Scan for the cell matching the given text and deliver its [X, Y] coordinate at center. 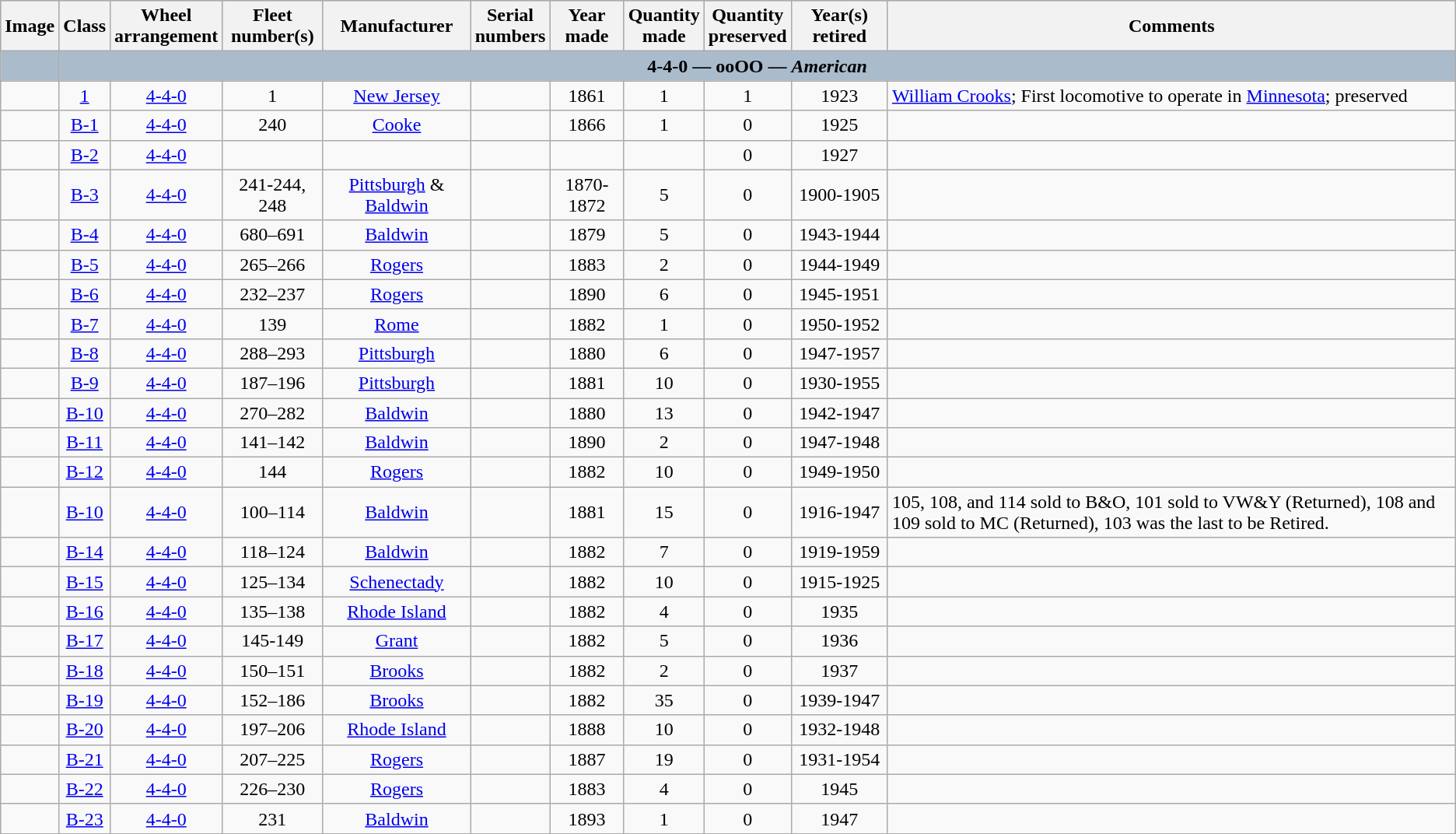
B-21 [85, 759]
144 [272, 472]
1916-1947 [839, 512]
Serialnumbers [510, 26]
1919-1959 [839, 552]
150–151 [272, 671]
B-3 [85, 194]
1879 [586, 235]
1930-1955 [839, 383]
1939-1947 [839, 700]
B-22 [85, 789]
15 [664, 512]
B-5 [85, 265]
1900-1905 [839, 194]
B-12 [85, 472]
1893 [586, 818]
197–206 [272, 730]
B-23 [85, 818]
B-8 [85, 353]
Year made [586, 26]
1861 [586, 96]
1947 [839, 818]
141–142 [272, 443]
B-6 [85, 294]
Class [85, 26]
Comments [1171, 26]
Cooke [397, 125]
1931-1954 [839, 759]
1945 [839, 789]
B-14 [85, 552]
B-17 [85, 641]
13 [664, 413]
125–134 [272, 582]
B-11 [85, 443]
New Jersey [397, 96]
1947-1957 [839, 353]
7 [664, 552]
William Crooks; First locomotive to operate in Minnesota; preserved [1171, 96]
1915-1925 [839, 582]
Quantitypreserved [747, 26]
207–225 [272, 759]
Year(s) retired [839, 26]
1923 [839, 96]
1925 [839, 125]
1950-1952 [839, 324]
B-18 [85, 671]
240 [272, 125]
232–237 [272, 294]
118–124 [272, 552]
Schenectady [397, 582]
1870-1872 [586, 194]
Pittsburgh & Baldwin [397, 194]
288–293 [272, 353]
1943-1944 [839, 235]
1944-1949 [839, 265]
105, 108, and 114 sold to B&O, 101 sold to VW&Y (Returned), 108 and 109 sold to MC (Returned), 103 was the last to be Retired. [1171, 512]
1945-1951 [839, 294]
152–186 [272, 700]
1949-1950 [839, 472]
Rome [397, 324]
1947-1948 [839, 443]
1887 [586, 759]
Quantitymade [664, 26]
1932-1948 [839, 730]
B-16 [85, 611]
1927 [839, 155]
B-1 [85, 125]
226–230 [272, 789]
1936 [839, 641]
Manufacturer [397, 26]
Fleetnumber(s) [272, 26]
1937 [839, 671]
Image [30, 26]
19 [664, 759]
241-244, 248 [272, 194]
100–114 [272, 512]
B-9 [85, 383]
B-2 [85, 155]
139 [272, 324]
B-19 [85, 700]
135–138 [272, 611]
B-7 [85, 324]
270–282 [272, 413]
1942-1947 [839, 413]
4-4-0 — ooOO — American [758, 66]
B-20 [85, 730]
1866 [586, 125]
Wheelarrangement [166, 26]
265–266 [272, 265]
187–196 [272, 383]
B-4 [85, 235]
1935 [839, 611]
35 [664, 700]
145-149 [272, 641]
231 [272, 818]
1888 [586, 730]
Grant [397, 641]
B-15 [85, 582]
680–691 [272, 235]
